Detect which cell encompasses the target text, then output its (X, Y) center coordinate. 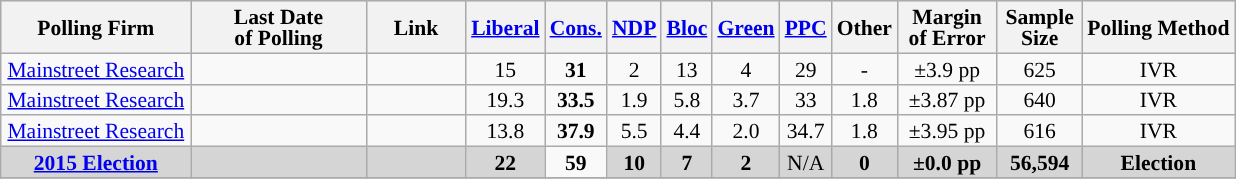
0 (864, 162)
Link (416, 27)
22 (505, 162)
640 (1040, 100)
Other (864, 27)
Green (746, 27)
NDP (634, 27)
4 (746, 68)
59 (576, 162)
Election (1158, 162)
±3.87 pp (947, 100)
3.7 (746, 100)
7 (686, 162)
616 (1040, 132)
PPC (806, 27)
2.0 (746, 132)
Last Dateof Polling (278, 27)
1.9 (634, 100)
Marginof Error (947, 27)
Polling Firm (96, 27)
SampleSize (1040, 27)
29 (806, 68)
Cons. (576, 27)
10 (634, 162)
- (864, 68)
4.4 (686, 132)
37.9 (576, 132)
5.8 (686, 100)
56,594 (1040, 162)
2015 Election (96, 162)
±3.9 pp (947, 68)
31 (576, 68)
15 (505, 68)
Bloc (686, 27)
Liberal (505, 27)
Polling Method (1158, 27)
19.3 (505, 100)
5.5 (634, 132)
625 (1040, 68)
33 (806, 100)
±3.95 pp (947, 132)
13 (686, 68)
N/A (806, 162)
34.7 (806, 132)
13.8 (505, 132)
33.5 (576, 100)
±0.0 pp (947, 162)
